Output the [x, y] coordinate of the center of the cell containing the given text.  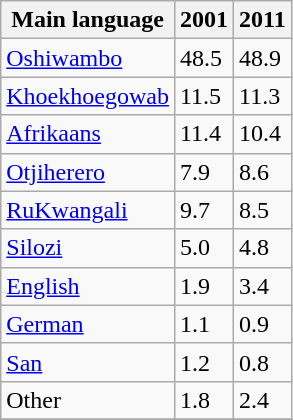
English [88, 286]
San [88, 362]
German [88, 324]
48.5 [204, 58]
Other [88, 400]
48.9 [263, 58]
3.4 [263, 286]
0.8 [263, 362]
5.0 [204, 248]
Khoekhoegowab [88, 96]
0.9 [263, 324]
2011 [263, 20]
1.8 [204, 400]
10.4 [263, 134]
2001 [204, 20]
1.1 [204, 324]
7.9 [204, 172]
4.8 [263, 248]
11.5 [204, 96]
8.6 [263, 172]
2.4 [263, 400]
Otjiherero [88, 172]
Afrikaans [88, 134]
9.7 [204, 210]
8.5 [263, 210]
11.4 [204, 134]
Oshiwambo [88, 58]
1.9 [204, 286]
11.3 [263, 96]
Silozi [88, 248]
RuKwangali [88, 210]
Main language [88, 20]
1.2 [204, 362]
